Identify which cell holds the provided text, then report its [x, y] central coordinate. 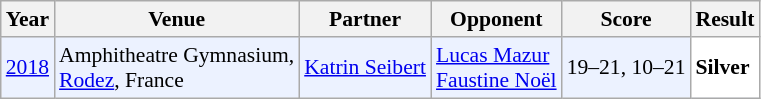
Year [28, 19]
Venue [176, 19]
19–21, 10–21 [626, 68]
Amphitheatre Gymnasium,Rodez, France [176, 68]
Lucas Mazur Faustine Noël [496, 68]
2018 [28, 68]
Opponent [496, 19]
Katrin Seibert [365, 68]
Result [724, 19]
Score [626, 19]
Partner [365, 19]
Silver [724, 68]
